Pinpoint the cell where the given text exists, returning its (X, Y) midpoint coordinate. 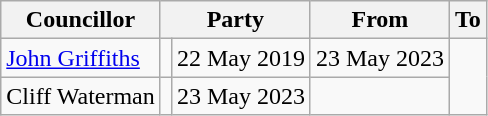
From (380, 20)
John Griffiths (81, 58)
Party (235, 20)
Cliff Waterman (81, 96)
22 May 2019 (240, 58)
Councillor (81, 20)
To (468, 20)
